Capture the cell that displays the provided text and extract its [X, Y] central coordinate. 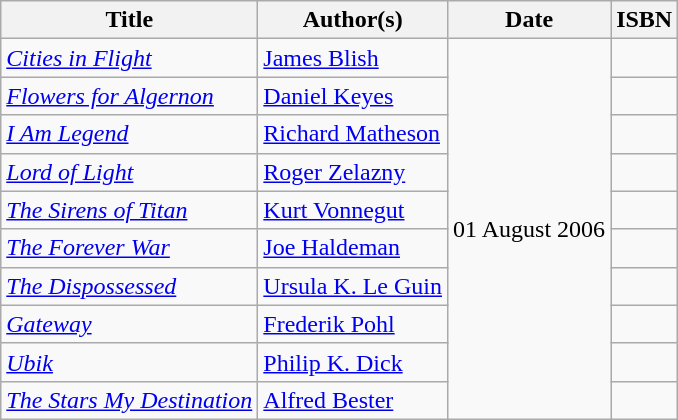
I Am Legend [130, 134]
Philip K. Dick [353, 362]
Gateway [130, 324]
Date [530, 20]
Cities in Flight [130, 58]
Alfred Bester [353, 400]
The Dispossessed [130, 286]
ISBN [644, 20]
Ubik [130, 362]
The Stars My Destination [130, 400]
Author(s) [353, 20]
Ursula K. Le Guin [353, 286]
Frederik Pohl [353, 324]
The Forever War [130, 248]
Richard Matheson [353, 134]
James Blish [353, 58]
Roger Zelazny [353, 172]
Kurt Vonnegut [353, 210]
Lord of Light [130, 172]
Title [130, 20]
Daniel Keyes [353, 96]
Joe Haldeman [353, 248]
Flowers for Algernon [130, 96]
The Sirens of Titan [130, 210]
01 August 2006 [530, 230]
